Identify which cell holds the provided text, then report its [x, y] central coordinate. 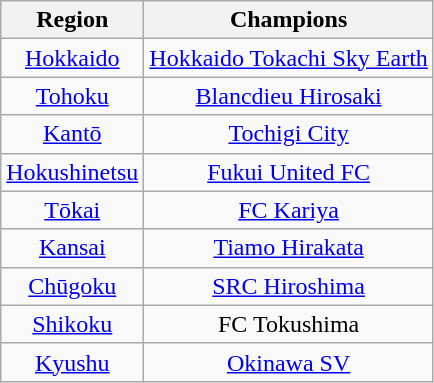
Fukui United FC [289, 172]
Hokushinetsu [72, 172]
Shikoku [72, 324]
Kansai [72, 248]
Blancdieu Hirosaki [289, 96]
Chūgoku [72, 286]
Region [72, 20]
Tohoku [72, 96]
Hokkaido [72, 58]
Kyushu [72, 362]
Champions [289, 20]
Kantō [72, 134]
FC Tokushima [289, 324]
Tochigi City [289, 134]
FC Kariya [289, 210]
SRC Hiroshima [289, 286]
Tōkai [72, 210]
Hokkaido Tokachi Sky Earth [289, 58]
Tiamo Hirakata [289, 248]
Okinawa SV [289, 362]
